For the text-containing cell, return its midpoint in [x, y] coordinate format. 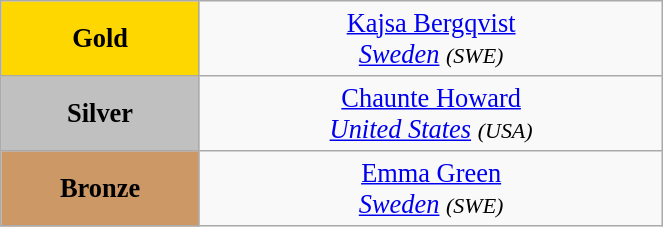
Bronze [100, 188]
Chaunte HowardUnited States (USA) [430, 112]
Gold [100, 38]
Kajsa BergqvistSweden (SWE) [430, 38]
Silver [100, 112]
Emma GreenSweden (SWE) [430, 188]
